Determine the [x, y] coordinate at the center of the cell enclosing the given text.  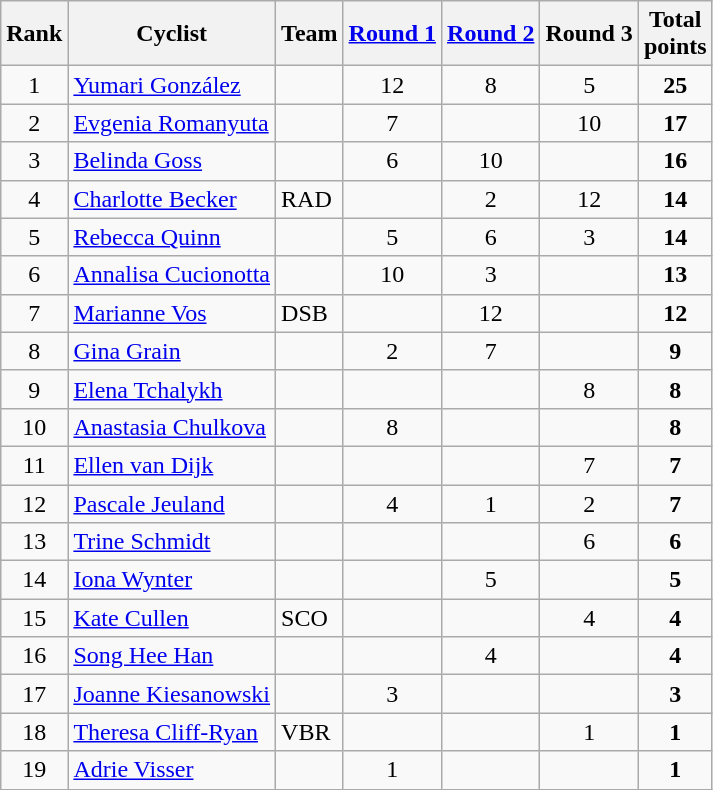
Iona Wynter [172, 580]
Rebecca Quinn [172, 237]
15 [34, 618]
VBR [310, 732]
Song Hee Han [172, 656]
Round 3 [589, 34]
Elena Tchalykh [172, 389]
Pascale Jeuland [172, 503]
19 [34, 770]
Yumari González [172, 85]
Marianne Vos [172, 313]
Belinda Goss [172, 161]
Charlotte Becker [172, 199]
RAD [310, 199]
11 [34, 465]
SCO [310, 618]
DSB [310, 313]
Rank [34, 34]
Trine Schmidt [172, 542]
Kate Cullen [172, 618]
18 [34, 732]
Joanne Kiesanowski [172, 694]
Annalisa Cucionotta [172, 275]
Round 1 [392, 34]
Adrie Visser [172, 770]
Totalpoints [675, 34]
Evgenia Romanyuta [172, 123]
Anastasia Chulkova [172, 427]
Theresa Cliff-Ryan [172, 732]
Team [310, 34]
Cyclist [172, 34]
Round 2 [491, 34]
25 [675, 85]
Ellen van Dijk [172, 465]
Gina Grain [172, 351]
